For the text-containing cell, return its midpoint in [x, y] coordinate format. 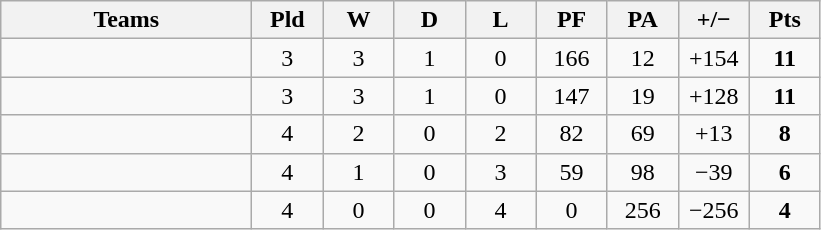
256 [642, 210]
Pts [784, 20]
+/− [714, 20]
98 [642, 172]
12 [642, 58]
Teams [126, 20]
PF [572, 20]
19 [642, 96]
Pld [288, 20]
147 [572, 96]
59 [572, 172]
−256 [714, 210]
PA [642, 20]
69 [642, 134]
8 [784, 134]
W [358, 20]
82 [572, 134]
+128 [714, 96]
+154 [714, 58]
166 [572, 58]
6 [784, 172]
+13 [714, 134]
−39 [714, 172]
D [430, 20]
L [500, 20]
